Detect which cell encompasses the target text, then output its (X, Y) center coordinate. 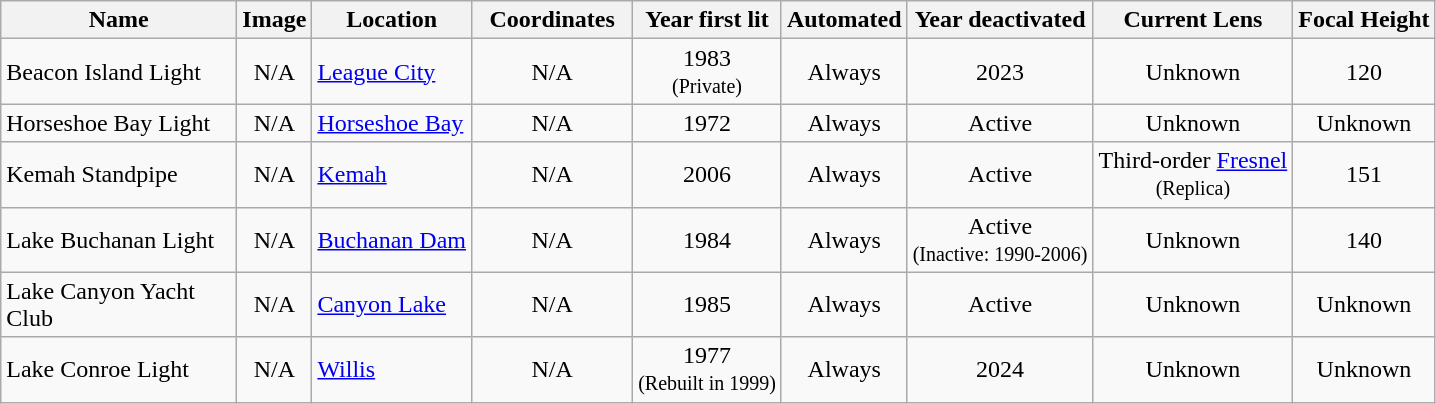
Lake Conroe Light (119, 370)
Kemah Standpipe (119, 174)
Year first lit (708, 20)
Name (119, 20)
League City (392, 72)
Canyon Lake (392, 304)
151 (1364, 174)
Third-order Fresnel(Replica) (1193, 174)
Lake Canyon Yacht Club (119, 304)
Horseshoe Bay (392, 123)
1972 (708, 123)
1984 (708, 240)
Image (274, 20)
Kemah (392, 174)
2024 (1000, 370)
1985 (708, 304)
Year deactivated (1000, 20)
Buchanan Dam (392, 240)
Willis (392, 370)
Active(Inactive: 1990-2006) (1000, 240)
Horseshoe Bay Light (119, 123)
1983(Private) (708, 72)
140 (1364, 240)
120 (1364, 72)
Current Lens (1193, 20)
2006 (708, 174)
1977(Rebuilt in 1999) (708, 370)
Coordinates (552, 20)
Lake Buchanan Light (119, 240)
Focal Height (1364, 20)
Automated (844, 20)
Beacon Island Light (119, 72)
Location (392, 20)
2023 (1000, 72)
